Search for the cell housing the specified text and yield its (X, Y) center coordinate. 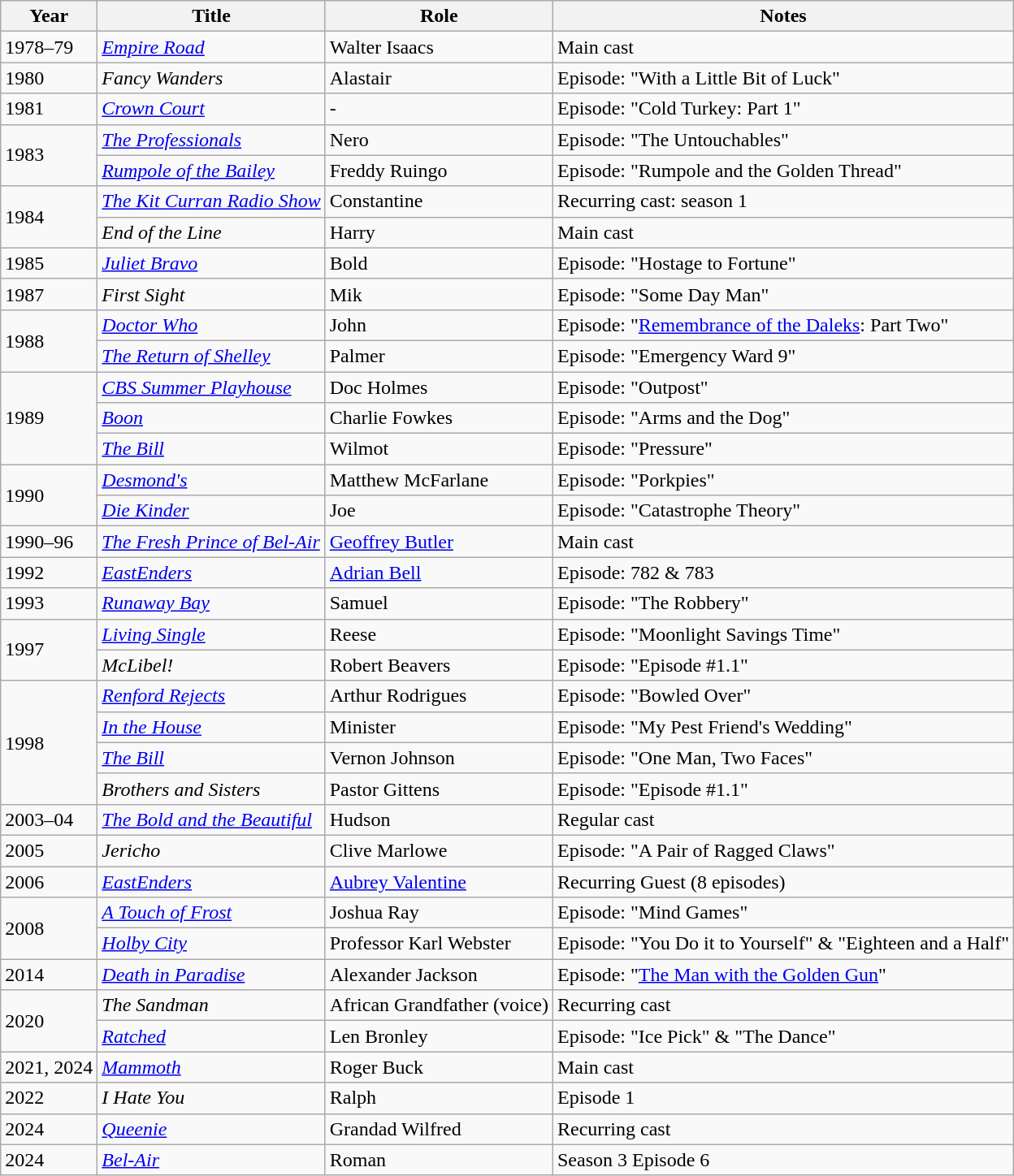
Harry (439, 232)
Episode: "Porkpies" (783, 480)
Boon (211, 418)
Episode: "Bowled Over" (783, 696)
Episode: "A Pair of Ragged Claws" (783, 850)
Brothers and Sisters (211, 789)
2014 (49, 975)
Episode: "The Untouchables" (783, 140)
Crown Court (211, 109)
Episode: "Arms and the Dog" (783, 418)
Nero (439, 140)
Alexander Jackson (439, 975)
Constantine (439, 201)
The Return of Shelley (211, 356)
Runaway Bay (211, 603)
John (439, 325)
Reese (439, 634)
Hudson (439, 819)
Die Kinder (211, 511)
Geoffrey Butler (439, 542)
Role (439, 16)
Episode: "Rumpole and the Golden Thread" (783, 171)
2008 (49, 928)
Roman (439, 1160)
Grandad Wilfred (439, 1129)
Doc Holmes (439, 387)
Episode: "Cold Turkey: Part 1" (783, 109)
Doctor Who (211, 325)
Joshua Ray (439, 913)
Season 3 Episode 6 (783, 1160)
1992 (49, 573)
Queenie (211, 1129)
In the House (211, 727)
1998 (49, 742)
Charlie Fowkes (439, 418)
Recurring cast: season 1 (783, 201)
The Kit Curran Radio Show (211, 201)
Matthew McFarlane (439, 480)
Episode: "The Robbery" (783, 603)
Recurring Guest (8 episodes) (783, 881)
Episode: "Ice Pick" & "The Dance" (783, 1036)
Episode: "With a Little Bit of Luck" (783, 78)
Clive Marlowe (439, 850)
Joe (439, 511)
Episode: "Catastrophe Theory" (783, 511)
Roger Buck (439, 1067)
Episode: "Moonlight Savings Time" (783, 634)
2005 (49, 850)
CBS Summer Playhouse (211, 387)
Holby City (211, 944)
Death in Paradise (211, 975)
Freddy Ruingo (439, 171)
End of the Line (211, 232)
African Grandfather (voice) (439, 1005)
Episode: "One Man, Two Faces" (783, 758)
1978–79 (49, 47)
First Sight (211, 294)
Episode: "My Pest Friend's Wedding" (783, 727)
Pastor Gittens (439, 789)
Episode: "Remembrance of the Daleks: Part Two" (783, 325)
Bold (439, 263)
2021, 2024 (49, 1067)
Notes (783, 16)
Empire Road (211, 47)
Title (211, 16)
The Sandman (211, 1005)
Adrian Bell (439, 573)
Mik (439, 294)
Regular cast (783, 819)
Palmer (439, 356)
Desmond's (211, 480)
2022 (49, 1098)
Episode: "Mind Games" (783, 913)
1993 (49, 603)
Episode: "The Man with the Golden Gun" (783, 975)
Walter Isaacs (439, 47)
1984 (49, 217)
Episode: "You Do it to Yourself" & "Eighteen and a Half" (783, 944)
Episode: "Hostage to Fortune" (783, 263)
Juliet Bravo (211, 263)
Jericho (211, 850)
Len Bronley (439, 1036)
Episode: "Some Day Man" (783, 294)
Episode: "Pressure" (783, 449)
Wilmot (439, 449)
A Touch of Frost (211, 913)
Bel-Air (211, 1160)
Ratched (211, 1036)
2020 (49, 1021)
Fancy Wanders (211, 78)
The Fresh Prince of Bel-Air (211, 542)
Ralph (439, 1098)
Professor Karl Webster (439, 944)
Arthur Rodrigues (439, 696)
Minister (439, 727)
Renford Rejects (211, 696)
- (439, 109)
1981 (49, 109)
1989 (49, 418)
Episode: "Emergency Ward 9" (783, 356)
McLibel! (211, 665)
1987 (49, 294)
Vernon Johnson (439, 758)
1983 (49, 155)
Episode: 782 & 783 (783, 573)
The Bold and the Beautiful (211, 819)
1990 (49, 495)
Aubrey Valentine (439, 881)
1980 (49, 78)
Robert Beavers (439, 665)
1985 (49, 263)
2006 (49, 881)
Living Single (211, 634)
2003–04 (49, 819)
I Hate You (211, 1098)
Episode: "Outpost" (783, 387)
The Professionals (211, 140)
Samuel (439, 603)
1990–96 (49, 542)
1997 (49, 650)
Episode 1 (783, 1098)
Mammoth (211, 1067)
1988 (49, 340)
Alastair (439, 78)
Year (49, 16)
Rumpole of the Bailey (211, 171)
